For the text-containing cell, return its midpoint in (X, Y) coordinate format. 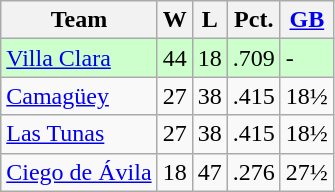
44 (174, 58)
47 (210, 172)
Camagüey (79, 96)
Ciego de Ávila (79, 172)
- (306, 58)
Villa Clara (79, 58)
Team (79, 20)
GB (306, 20)
W (174, 20)
.276 (254, 172)
Pct. (254, 20)
27½ (306, 172)
.709 (254, 58)
Las Tunas (79, 134)
L (210, 20)
